Detect which cell encompasses the target text, then output its (x, y) center coordinate. 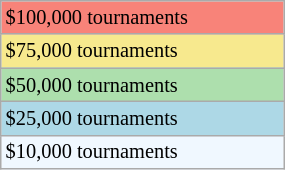
$100,000 tournaments (142, 17)
$10,000 tournaments (142, 152)
$75,000 tournaments (142, 51)
$50,000 tournaments (142, 85)
$25,000 tournaments (142, 118)
